From the cell containing the given text, extract its center point as (x, y) coordinate. 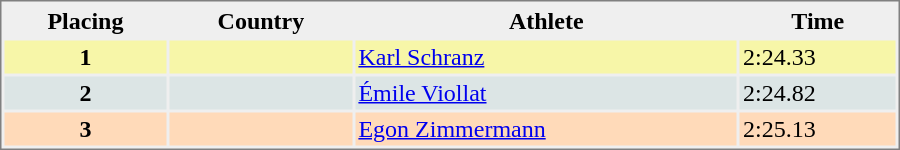
2:24.33 (818, 56)
Time (818, 20)
3 (85, 128)
1 (85, 56)
2:25.13 (818, 128)
2 (85, 92)
Egon Zimmermann (546, 128)
Placing (85, 20)
Athlete (546, 20)
Émile Viollat (546, 92)
Karl Schranz (546, 56)
Country (260, 20)
2:24.82 (818, 92)
